Capture the cell that displays the provided text and extract its [X, Y] central coordinate. 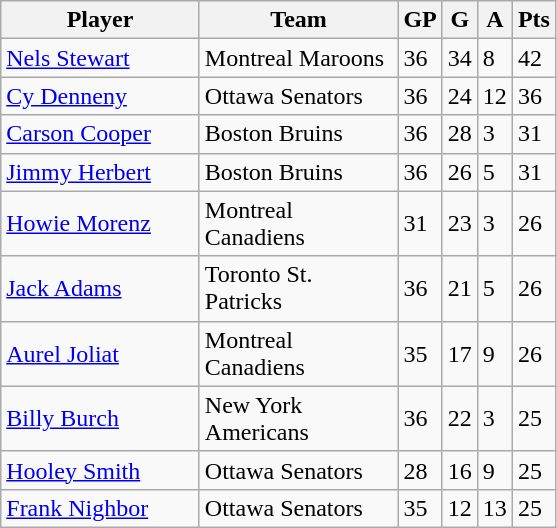
Frank Nighbor [100, 508]
Jack Adams [100, 288]
23 [460, 224]
Pts [534, 20]
Jimmy Herbert [100, 172]
17 [460, 354]
Nels Stewart [100, 58]
22 [460, 418]
A [494, 20]
Toronto St. Patricks [298, 288]
8 [494, 58]
Cy Denneny [100, 96]
13 [494, 508]
GP [420, 20]
Howie Morenz [100, 224]
34 [460, 58]
Team [298, 20]
24 [460, 96]
Aurel Joliat [100, 354]
G [460, 20]
16 [460, 470]
Player [100, 20]
Carson Cooper [100, 134]
42 [534, 58]
Billy Burch [100, 418]
New York Americans [298, 418]
21 [460, 288]
Montreal Maroons [298, 58]
Hooley Smith [100, 470]
